Detect which cell encompasses the target text, then output its [X, Y] center coordinate. 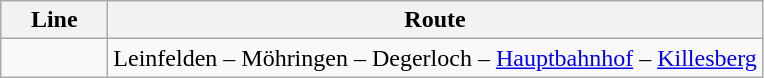
Line [54, 20]
Leinfelden – Möhringen – Degerloch – Hauptbahnhof – Killesberg [435, 58]
Route [435, 20]
